From the cell containing the given text, extract its center point as (X, Y) coordinate. 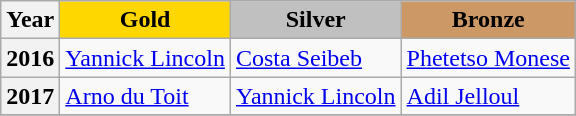
Adil Jelloul (488, 96)
Gold (146, 20)
Costa Seibeb (316, 58)
Silver (316, 20)
Year (30, 20)
Arno du Toit (146, 96)
Bronze (488, 20)
2017 (30, 96)
2016 (30, 58)
Phetetso Monese (488, 58)
